Search for the cell housing the specified text and yield its [x, y] center coordinate. 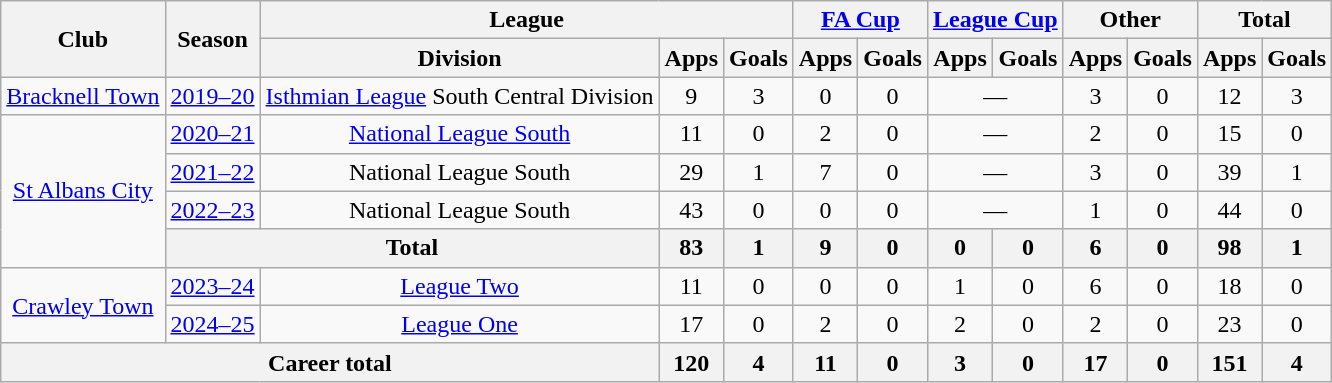
7 [825, 172]
2023–24 [212, 286]
23 [1229, 324]
29 [691, 172]
FA Cup [860, 20]
Bracknell Town [83, 96]
St Albans City [83, 191]
2021–22 [212, 172]
League Two [460, 286]
Season [212, 39]
39 [1229, 172]
2020–21 [212, 134]
18 [1229, 286]
Career total [330, 362]
15 [1229, 134]
Crawley Town [83, 305]
43 [691, 210]
2024–25 [212, 324]
Other [1130, 20]
Club [83, 39]
2022–23 [212, 210]
120 [691, 362]
League One [460, 324]
83 [691, 248]
League Cup [995, 20]
98 [1229, 248]
44 [1229, 210]
151 [1229, 362]
Division [460, 58]
Isthmian League South Central Division [460, 96]
2019–20 [212, 96]
League [526, 20]
12 [1229, 96]
